Provide the [X, Y] coordinate of the cell's center where the given text is located.  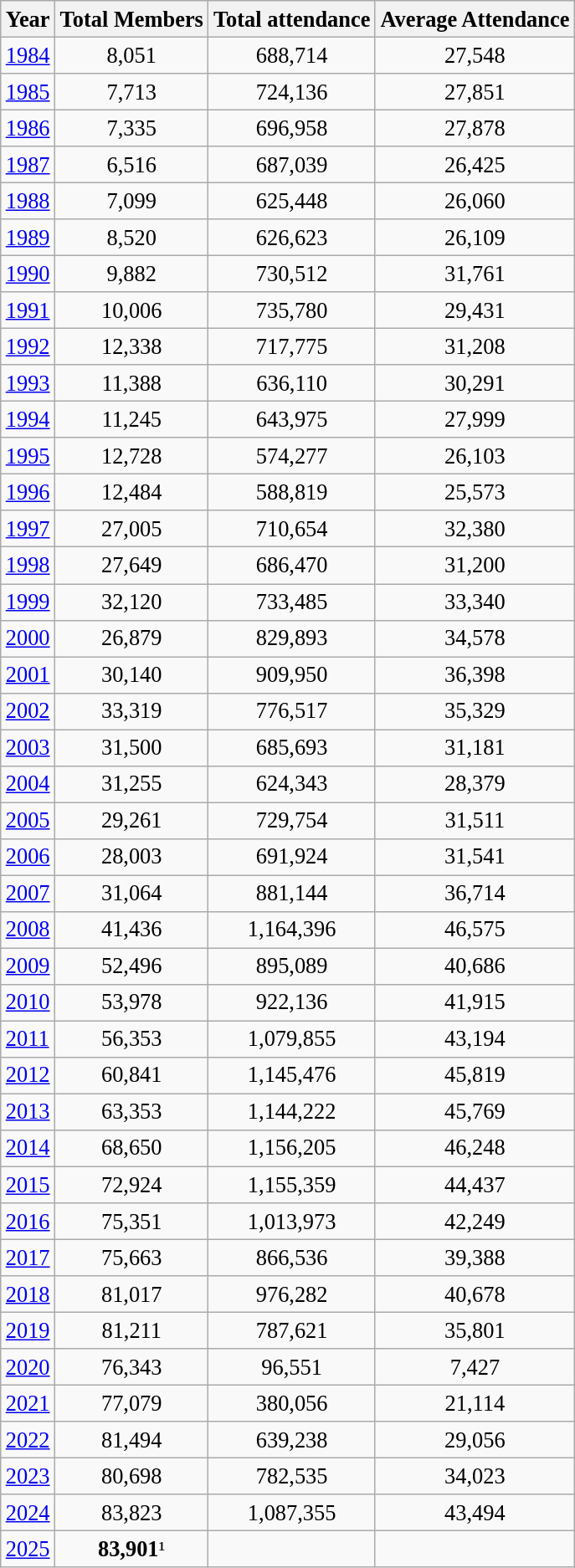
588,819 [291, 492]
2022 [28, 1440]
33,319 [132, 711]
625,448 [291, 201]
730,512 [291, 274]
717,775 [291, 346]
27,999 [475, 419]
6,516 [132, 165]
1,155,359 [291, 1185]
32,380 [475, 529]
2000 [28, 638]
2012 [28, 1075]
8,051 [132, 55]
636,110 [291, 383]
1998 [28, 566]
43,494 [475, 1513]
26,060 [475, 201]
1,013,973 [291, 1221]
1,145,476 [291, 1075]
29,431 [475, 310]
2017 [28, 1258]
691,924 [291, 857]
7,335 [132, 128]
2024 [28, 1513]
909,950 [291, 674]
2006 [28, 857]
43,194 [475, 1039]
696,958 [291, 128]
1985 [28, 91]
46,248 [475, 1148]
12,338 [132, 346]
380,056 [291, 1403]
1,144,222 [291, 1112]
30,140 [132, 674]
1999 [28, 602]
29,056 [475, 1440]
643,975 [291, 419]
866,536 [291, 1258]
1984 [28, 55]
7,099 [132, 201]
1995 [28, 456]
27,649 [132, 566]
26,109 [475, 238]
639,238 [291, 1440]
787,621 [291, 1330]
11,388 [132, 383]
724,136 [291, 91]
2021 [28, 1403]
28,003 [132, 857]
1,079,855 [291, 1039]
2003 [28, 747]
26,103 [475, 456]
42,249 [475, 1221]
2018 [28, 1294]
30,291 [475, 383]
776,517 [291, 711]
2008 [28, 930]
7,713 [132, 91]
Average Attendance [475, 18]
8,520 [132, 238]
2020 [28, 1367]
2023 [28, 1476]
31,255 [132, 784]
34,578 [475, 638]
12,728 [132, 456]
2011 [28, 1039]
2014 [28, 1148]
Total attendance [291, 18]
1994 [28, 419]
2002 [28, 711]
688,714 [291, 55]
31,500 [132, 747]
31,064 [132, 893]
35,801 [475, 1330]
895,089 [291, 966]
27,878 [475, 128]
26,425 [475, 165]
2016 [28, 1221]
31,761 [475, 274]
2001 [28, 674]
2010 [28, 1002]
782,535 [291, 1476]
10,006 [132, 310]
687,039 [291, 165]
36,398 [475, 674]
53,978 [132, 1002]
27,851 [475, 91]
9,882 [132, 274]
40,686 [475, 966]
60,841 [132, 1075]
41,915 [475, 1002]
77,079 [132, 1403]
2019 [28, 1330]
27,548 [475, 55]
2009 [28, 966]
2013 [28, 1112]
1986 [28, 128]
1987 [28, 165]
32,120 [132, 602]
31,208 [475, 346]
35,329 [475, 711]
68,650 [132, 1148]
83,823 [132, 1513]
12,484 [132, 492]
881,144 [291, 893]
40,678 [475, 1294]
33,340 [475, 602]
1996 [28, 492]
1991 [28, 310]
45,819 [475, 1075]
7,427 [475, 1367]
2025 [28, 1549]
1988 [28, 201]
1,156,205 [291, 1148]
574,277 [291, 456]
1,087,355 [291, 1513]
2007 [28, 893]
26,879 [132, 638]
44,437 [475, 1185]
710,654 [291, 529]
21,114 [475, 1403]
29,261 [132, 820]
28,379 [475, 784]
686,470 [291, 566]
52,496 [132, 966]
81,494 [132, 1440]
36,714 [475, 893]
45,769 [475, 1112]
83,901¹ [132, 1549]
56,353 [132, 1039]
922,136 [291, 1002]
25,573 [475, 492]
976,282 [291, 1294]
624,343 [291, 784]
31,181 [475, 747]
39,388 [475, 1258]
Year [28, 18]
829,893 [291, 638]
2004 [28, 784]
27,005 [132, 529]
1989 [28, 238]
1,164,396 [291, 930]
31,511 [475, 820]
63,353 [132, 1112]
1993 [28, 383]
2005 [28, 820]
81,017 [132, 1294]
34,023 [475, 1476]
Total Members [132, 18]
75,351 [132, 1221]
1992 [28, 346]
31,541 [475, 857]
80,698 [132, 1476]
46,575 [475, 930]
729,754 [291, 820]
626,623 [291, 238]
2015 [28, 1185]
1997 [28, 529]
11,245 [132, 419]
735,780 [291, 310]
733,485 [291, 602]
1990 [28, 274]
81,211 [132, 1330]
96,551 [291, 1367]
72,924 [132, 1185]
76,343 [132, 1367]
685,693 [291, 747]
75,663 [132, 1258]
31,200 [475, 566]
41,436 [132, 930]
